Extract the [X, Y] coordinate from the center of the cell holding the provided text.  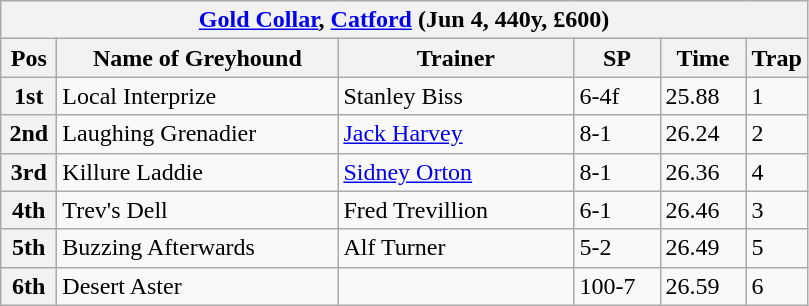
100-7 [617, 286]
Gold Collar, Catford (Jun 4, 440y, £600) [404, 20]
1st [29, 96]
Trainer [456, 58]
3rd [29, 172]
Buzzing Afterwards [198, 248]
26.36 [703, 172]
SP [617, 58]
Desert Aster [198, 286]
5-2 [617, 248]
5th [29, 248]
25.88 [703, 96]
4th [29, 210]
26.59 [703, 286]
26.49 [703, 248]
Alf Turner [456, 248]
6-1 [617, 210]
3 [776, 210]
Local Interprize [198, 96]
Pos [29, 58]
Trap [776, 58]
26.46 [703, 210]
Jack Harvey [456, 134]
6 [776, 286]
Laughing Grenadier [198, 134]
6th [29, 286]
2nd [29, 134]
Trev's Dell [198, 210]
Fred Trevillion [456, 210]
5 [776, 248]
Killure Laddie [198, 172]
2 [776, 134]
Sidney Orton [456, 172]
26.24 [703, 134]
4 [776, 172]
Name of Greyhound [198, 58]
Time [703, 58]
1 [776, 96]
Stanley Biss [456, 96]
6-4f [617, 96]
